For the text-containing cell, return its midpoint in [x, y] coordinate format. 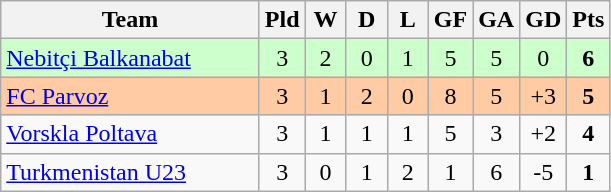
+2 [544, 134]
Pts [588, 20]
L [408, 20]
Pld [282, 20]
4 [588, 134]
Team [130, 20]
GA [496, 20]
8 [450, 96]
GF [450, 20]
+3 [544, 96]
GD [544, 20]
W [326, 20]
Nebitçi Balkanabat [130, 58]
D [366, 20]
Vorskla Poltava [130, 134]
-5 [544, 172]
Turkmenistan U23 [130, 172]
FC Parvoz [130, 96]
